Scan for the cell matching the given text and deliver its (X, Y) coordinate at center. 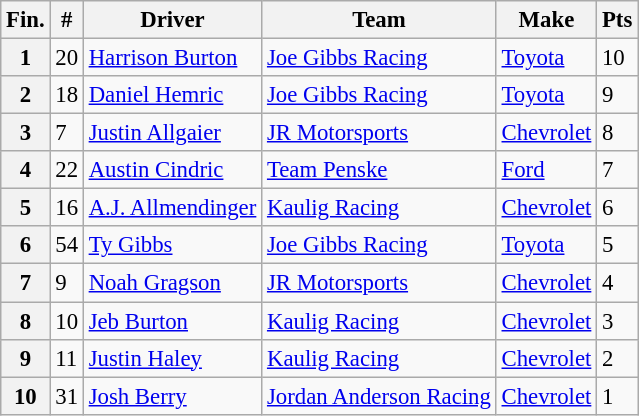
Austin Cindric (172, 170)
Ty Gibbs (172, 245)
Team Penske (380, 170)
Harrison Burton (172, 58)
Jeb Burton (172, 321)
Fin. (26, 20)
# (66, 20)
18 (66, 95)
20 (66, 58)
Make (546, 20)
Justin Allgaier (172, 133)
Daniel Hemric (172, 95)
Jordan Anderson Racing (380, 396)
Ford (546, 170)
Driver (172, 20)
16 (66, 208)
Pts (618, 20)
Noah Gragson (172, 283)
31 (66, 396)
54 (66, 245)
Josh Berry (172, 396)
Team (380, 20)
A.J. Allmendinger (172, 208)
Justin Haley (172, 358)
22 (66, 170)
11 (66, 358)
